Return the (x, y) coordinate for the center point of the cell that contains the specified text.  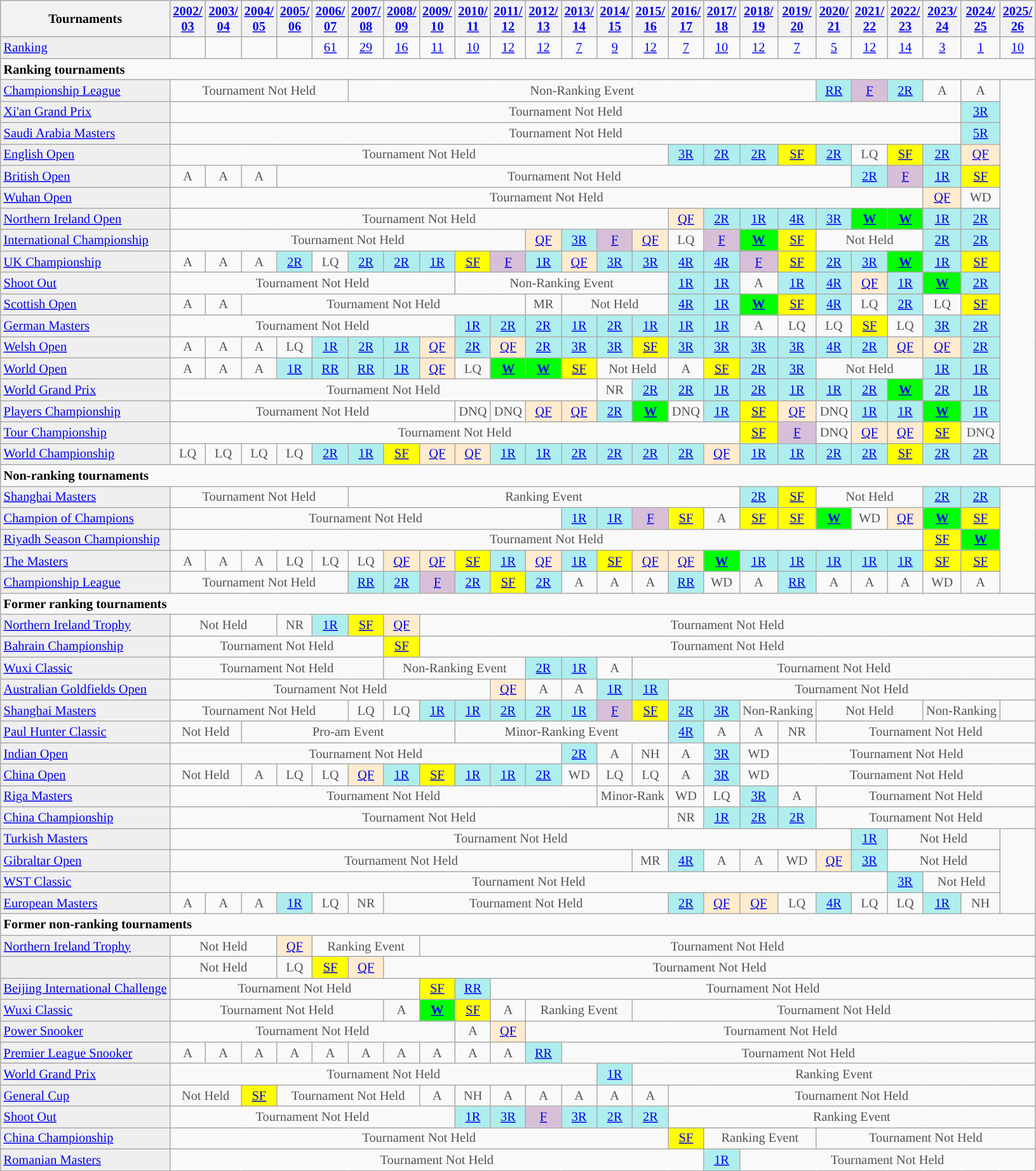
5 (834, 48)
Romanian Masters (85, 1160)
Beijing International Challenge (85, 989)
2015/16 (650, 18)
Turkish Masters (85, 839)
Indian Open (85, 754)
2019/20 (797, 18)
2008/09 (401, 18)
61 (330, 48)
Players Championship (85, 411)
General Cup (85, 1095)
Ranking tournaments (518, 69)
Australian Goldfields Open (85, 689)
2021/22 (870, 18)
Bahrain Championship (85, 646)
2009/10 (437, 18)
2014/15 (615, 18)
14 (905, 48)
Gibraltar Open (85, 860)
2016/17 (686, 18)
11 (437, 48)
2011/12 (508, 18)
Pro-am Event (348, 732)
Tournaments (85, 18)
2023/24 (942, 18)
English Open (85, 154)
Paul Hunter Classic (85, 732)
UK Championship (85, 262)
2002/03 (187, 18)
Minor-Ranking Event (562, 732)
3 (942, 48)
16 (401, 48)
WST Classic (85, 882)
2005/06 (295, 18)
2006/07 (330, 18)
2022/23 (905, 18)
China Open (85, 775)
2007/08 (366, 18)
Northern Ireland Open (85, 219)
Power Snooker (85, 1031)
Tour Championship (85, 433)
Scottish Open (85, 304)
2018/19 (758, 18)
British Open (85, 176)
Former ranking tournaments (518, 604)
Riyadh Season Championship (85, 539)
Xi'an Grand Prix (85, 112)
9 (615, 48)
5R (980, 133)
Premier League Snooker (85, 1053)
Former non-ranking tournaments (518, 924)
2012/13 (543, 18)
29 (366, 48)
European Masters (85, 903)
Ranking (85, 48)
Welsh Open (85, 347)
International Championship (85, 240)
Saudi Arabia Masters (85, 133)
Champion of Champions (85, 518)
2013/14 (579, 18)
German Masters (85, 326)
2017/18 (722, 18)
Riga Masters (85, 796)
Non-ranking tournaments (518, 475)
Wuhan Open (85, 198)
2024/25 (980, 18)
2010/11 (473, 18)
2003/04 (224, 18)
Minor-Rank (633, 796)
World Championship (85, 454)
2020/21 (834, 18)
The Masters (85, 561)
World Open (85, 369)
2025/26 (1018, 18)
1 (980, 48)
2004/05 (259, 18)
